For the text-containing cell, return its midpoint in (X, Y) coordinate format. 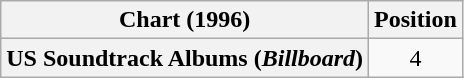
Position (416, 20)
Chart (1996) (185, 20)
US Soundtrack Albums (Billboard) (185, 58)
4 (416, 58)
